Return the [X, Y] coordinate for the center point of the cell that contains the specified text.  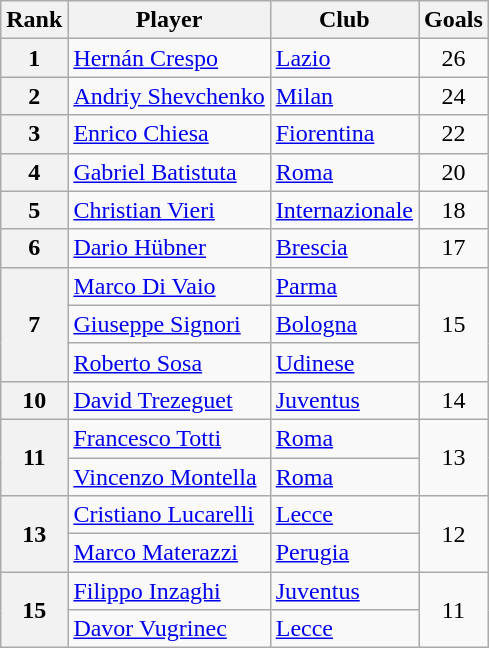
Bologna [344, 324]
Fiorentina [344, 134]
26 [454, 58]
David Trezeguet [169, 400]
18 [454, 210]
1 [34, 58]
Vincenzo Montella [169, 477]
Andriy Shevchenko [169, 96]
Lazio [344, 58]
Davor Vugrinec [169, 629]
Roberto Sosa [169, 362]
Goals [454, 20]
Gabriel Batistuta [169, 172]
Parma [344, 286]
3 [34, 134]
17 [454, 248]
Enrico Chiesa [169, 134]
7 [34, 324]
Francesco Totti [169, 438]
4 [34, 172]
Filippo Inzaghi [169, 591]
24 [454, 96]
5 [34, 210]
Player [169, 20]
Christian Vieri [169, 210]
Marco Materazzi [169, 553]
14 [454, 400]
Brescia [344, 248]
Rank [34, 20]
Milan [344, 96]
6 [34, 248]
22 [454, 134]
Giuseppe Signori [169, 324]
Marco Di Vaio [169, 286]
10 [34, 400]
Club [344, 20]
Internazionale [344, 210]
Cristiano Lucarelli [169, 515]
12 [454, 534]
Hernán Crespo [169, 58]
2 [34, 96]
Perugia [344, 553]
Udinese [344, 362]
Dario Hübner [169, 248]
20 [454, 172]
